Detect which cell encompasses the target text, then output its (X, Y) center coordinate. 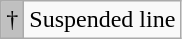
† (12, 20)
Suspended line (102, 20)
